Extract the [X, Y] coordinate from the center of the cell holding the provided text.  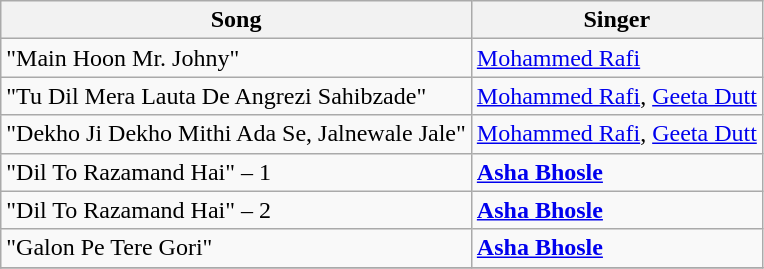
"Galon Pe Tere Gori" [236, 248]
Song [236, 20]
"Dil To Razamand Hai" – 1 [236, 172]
"Dil To Razamand Hai" – 2 [236, 210]
"Tu Dil Mera Lauta De Angrezi Sahibzade" [236, 96]
Mohammed Rafi [616, 58]
Singer [616, 20]
"Main Hoon Mr. Johny" [236, 58]
"Dekho Ji Dekho Mithi Ada Se, Jalnewale Jale" [236, 134]
